Pinpoint the cell where the given text exists, returning its (X, Y) midpoint coordinate. 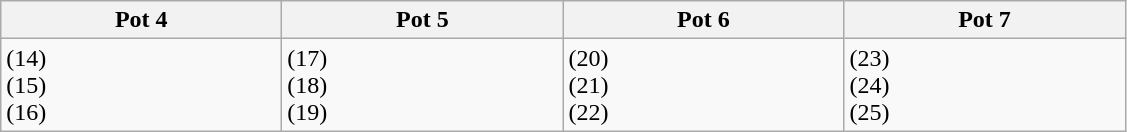
Pot 4 (142, 20)
Pot 7 (984, 20)
(20) (21) (22) (704, 85)
(14) (15) (16) (142, 85)
(17) (18) (19) (422, 85)
(23) (24) (25) (984, 85)
Pot 6 (704, 20)
Pot 5 (422, 20)
